Extract the (x, y) coordinate from the center of the cell holding the provided text.  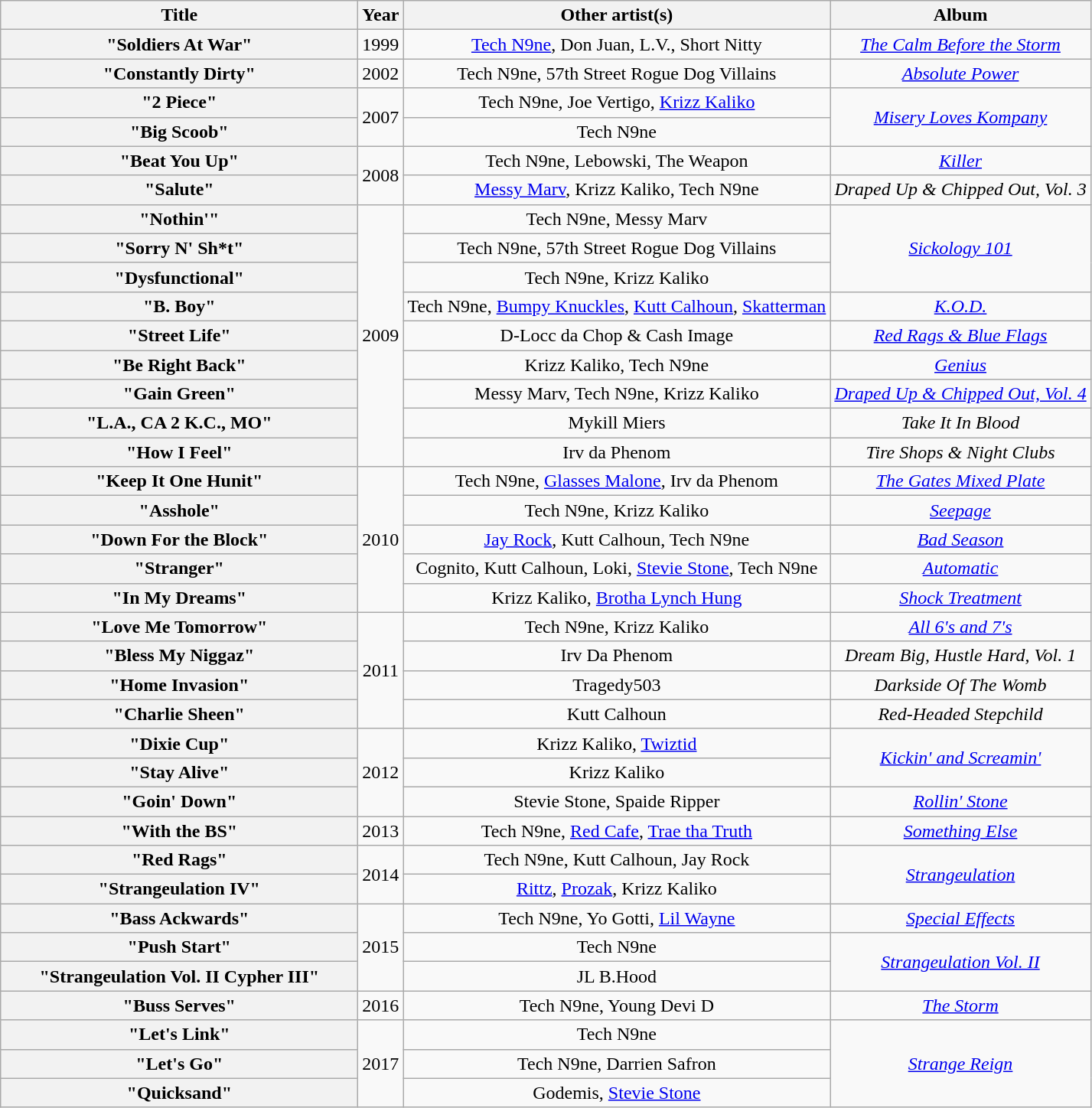
Year (381, 15)
"Sorry N' Sh*t" (179, 248)
Red Rags & Blue Flags (960, 335)
"Push Start" (179, 947)
Tech N9ne, Bumpy Knuckles, Kutt Calhoun, Skatterman (617, 306)
"Love Me Tomorrow" (179, 627)
Kutt Calhoun (617, 714)
"Soldiers At War" (179, 44)
K.O.D. (960, 306)
"Be Right Back" (179, 365)
"2 Piece" (179, 103)
1999 (381, 44)
"Keep It One Hunit" (179, 481)
2017 (381, 1064)
2016 (381, 1005)
2002 (381, 73)
The Calm Before the Storm (960, 44)
Strangeulation (960, 875)
2014 (381, 875)
Kickin' and Screamin' (960, 758)
Take It In Blood (960, 423)
"Beat You Up" (179, 161)
"With the BS" (179, 830)
Stevie Stone, Spaide Ripper (617, 801)
Seepage (960, 510)
Album (960, 15)
Messy Marv, Tech N9ne, Krizz Kaliko (617, 394)
Tire Shops & Night Clubs (960, 452)
Irv Da Phenom (617, 656)
Godemis, Stevie Stone (617, 1093)
Tech N9ne, Darrien Safron (617, 1064)
2009 (381, 335)
"Stay Alive" (179, 772)
Bad Season (960, 539)
"B. Boy" (179, 306)
Messy Marv, Krizz Kaliko, Tech N9ne (617, 190)
"Let's Go" (179, 1064)
"Gain Green" (179, 394)
Tech N9ne, Kutt Calhoun, Jay Rock (617, 860)
Tech N9ne, Messy Marv (617, 219)
Rollin' Stone (960, 801)
Jay Rock, Kutt Calhoun, Tech N9ne (617, 539)
2013 (381, 830)
"Buss Serves" (179, 1005)
Automatic (960, 569)
2007 (381, 117)
"Dixie Cup" (179, 743)
Tech N9ne, Glasses Malone, Irv da Phenom (617, 481)
Irv da Phenom (617, 452)
"L.A., CA 2 K.C., MO" (179, 423)
Rittz, Prozak, Krizz Kaliko (617, 889)
"Dysfunctional" (179, 277)
"Red Rags" (179, 860)
"Constantly Dirty" (179, 73)
Krizz Kaliko, Tech N9ne (617, 365)
JL B.Hood (617, 976)
Krizz Kaliko, Twiztid (617, 743)
Red-Headed Stepchild (960, 714)
"Let's Link" (179, 1035)
Mykill Miers (617, 423)
Draped Up & Chipped Out, Vol. 4 (960, 394)
"Asshole" (179, 510)
The Gates Mixed Plate (960, 481)
"Bless My Niggaz" (179, 656)
Tragedy503 (617, 685)
"Quicksand" (179, 1093)
Tech N9ne, Joe Vertigo, Krizz Kaliko (617, 103)
D-Locc da Chop & Cash Image (617, 335)
"Down For the Block" (179, 539)
2008 (381, 175)
"Home Invasion" (179, 685)
Something Else (960, 830)
"Stranger" (179, 569)
Darkside Of The Womb (960, 685)
Tech N9ne, Lebowski, The Weapon (617, 161)
Krizz Kaliko (617, 772)
The Storm (960, 1005)
Dream Big, Hustle Hard, Vol. 1 (960, 656)
"Street Life" (179, 335)
Special Effects (960, 918)
Tech N9ne, Don Juan, L.V., Short Nitty (617, 44)
Other artist(s) (617, 15)
Genius (960, 365)
Shock Treatment (960, 598)
Cognito, Kutt Calhoun, Loki, Stevie Stone, Tech N9ne (617, 569)
Tech N9ne, Young Devi D (617, 1005)
"Charlie Sheen" (179, 714)
Tech N9ne, Red Cafe, Trae tha Truth (617, 830)
"Nothin'" (179, 219)
"Big Scoob" (179, 132)
2011 (381, 670)
Strange Reign (960, 1064)
Sickology 101 (960, 248)
Misery Loves Kompany (960, 117)
Killer (960, 161)
All 6's and 7's (960, 627)
"Strangeulation Vol. II Cypher III" (179, 976)
Krizz Kaliko, Brotha Lynch Hung (617, 598)
"In My Dreams" (179, 598)
2015 (381, 947)
Title (179, 15)
Absolute Power (960, 73)
2012 (381, 772)
Draped Up & Chipped Out, Vol. 3 (960, 190)
"How I Feel" (179, 452)
"Salute" (179, 190)
2010 (381, 539)
Tech N9ne, Yo Gotti, Lil Wayne (617, 918)
"Strangeulation IV" (179, 889)
"Bass Ackwards" (179, 918)
"Goin' Down" (179, 801)
Strangeulation Vol. II (960, 962)
